From the cell containing the given text, extract its center point as (x, y) coordinate. 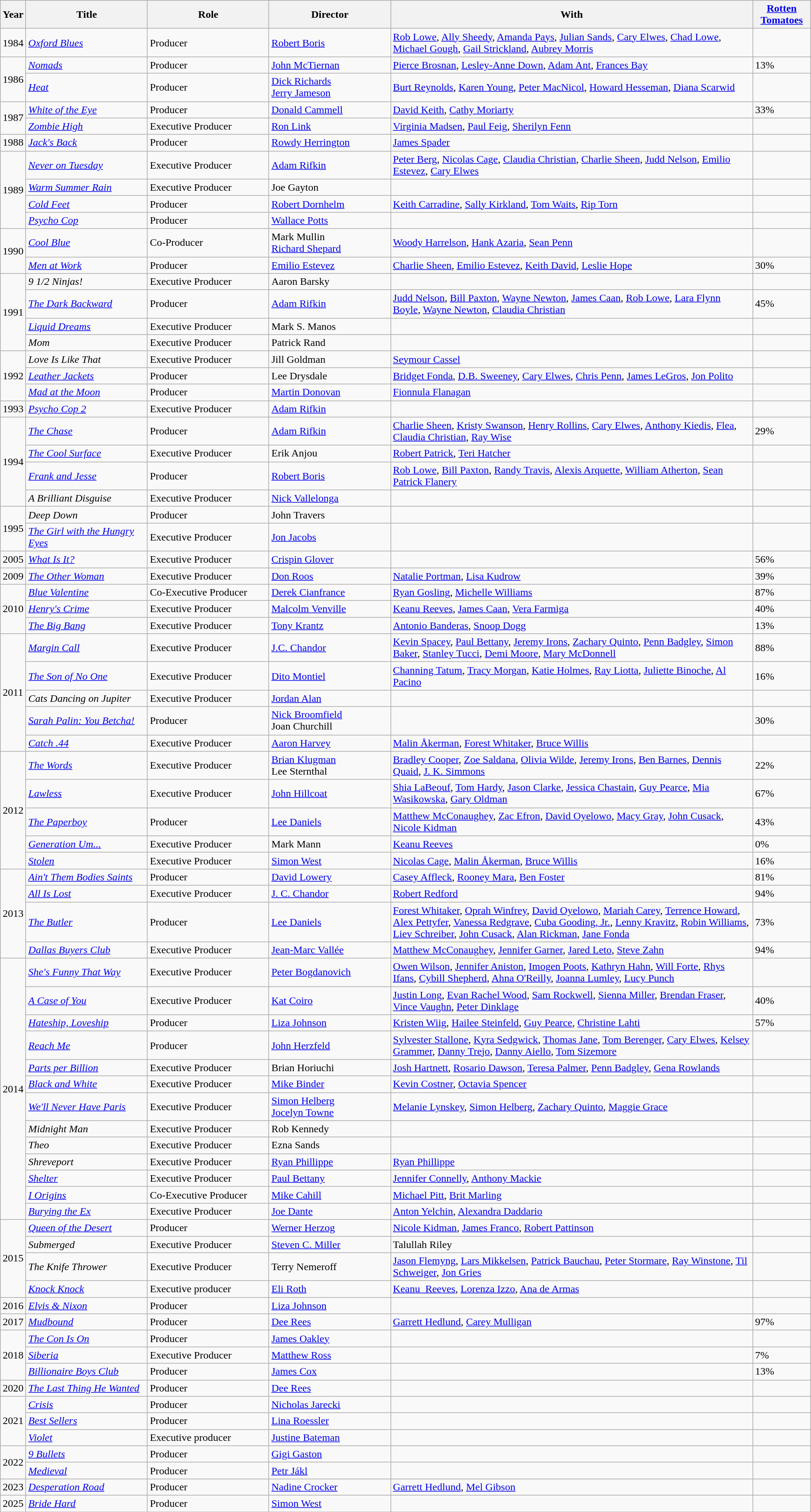
Tony Krantz (330, 626)
The Paperboy (87, 822)
97% (782, 1322)
1995 (13, 529)
39% (782, 576)
Sarah Palin: You Betcha! (87, 720)
Billionaire Boys Club (87, 1372)
Elvis & Nixon (87, 1306)
The Chase (87, 431)
9 1/2 Ninjas! (87, 282)
Kat Coiro (330, 1000)
Midnight Man (87, 1129)
Lee Drysdale (330, 376)
Co-Producer (208, 243)
Desperation Road (87, 1487)
Cats Dancing on Jupiter (87, 698)
Woody Harrelson, Hank Azaria, Sean Penn (572, 243)
Joe Gayton (330, 187)
1984 (13, 42)
Kevin Costner, Octavia Spencer (572, 1084)
Jean-Marc Vallée (330, 950)
The Con Is On (87, 1339)
The Butler (87, 922)
Crisis (87, 1404)
Charlie Sheen, Kristy Swanson, Henry Rollins, Cary Elwes, Anthony Kiedis, Flea, Claudia Christian, Ray Wise (572, 431)
Theo (87, 1145)
Pierce Brosnan, Lesley-Anne Down, Adam Ant, Frances Bay (572, 65)
Stolen (87, 860)
Bridget Fonda, D.B. Sweeney, Cary Elwes, Chris Penn, James LeGros, Jon Polito (572, 376)
Deep Down (87, 515)
Peter Bogdanovich (330, 973)
Rob Lowe, Ally Sheedy, Amanda Pays, Julian Sands, Cary Elwes, Chad Lowe, Michael Gough, Gail Strickland, Aubrey Morris (572, 42)
Aaron Harvey (330, 743)
Nicholas Jarecki (330, 1404)
Nicole Kidman, James Franco, Robert Pattinson (572, 1228)
1987 (13, 118)
Erik Anjou (330, 453)
73% (782, 922)
Emilio Estevez (330, 265)
Jon Jacobs (330, 537)
Keanu Reeves (572, 844)
Donald Cammell (330, 110)
The Cool Surface (87, 453)
Patrick Rand (330, 343)
The Big Bang (87, 626)
1992 (13, 376)
Mike Cahill (330, 1195)
Jill Goldman (330, 359)
Aaron Barsky (330, 282)
Crispin Glover (330, 559)
Charlie Sheen, Emilio Estevez, Keith David, Leslie Hope (572, 265)
Best Sellers (87, 1421)
White of the Eye (87, 110)
Antonio Banderas, Snoop Dogg (572, 626)
2012 (13, 810)
Judd Nelson, Bill Paxton, Wayne Newton, James Caan, Rob Lowe, Lara Flynn Boyle, Wayne Newton, Claudia Christian (572, 304)
Michael Pitt, Brit Marling (572, 1195)
Sylvester Stallone, Kyra Sedgwick, Thomas Jane, Tom Berenger, Cary Elwes, Kelsey Grammer, Danny Trejo, Danny Aiello, Tom Sizemore (572, 1046)
22% (782, 766)
Wallace Potts (330, 220)
Anton Yelchin, Alexandra Daddario (572, 1211)
The Dark Backward (87, 304)
2025 (13, 1503)
Nadine Crocker (330, 1487)
Violet (87, 1437)
The Words (87, 766)
Peter Berg, Nicolas Cage, Claudia Christian, Charlie Sheen, Judd Nelson, Emilio Estevez, Cary Elwes (572, 165)
1991 (13, 312)
Bradley Cooper, Zoe Saldana, Olivia Wilde, Jeremy Irons, Ben Barnes, Dennis Quaid, J. K. Simmons (572, 766)
Casey Affleck, Rooney Mara, Ben Foster (572, 877)
Simon HelbergJocelyn Towne (330, 1106)
Dick RichardsJerry Jameson (330, 88)
Title (87, 15)
Medieval (87, 1470)
Rob Lowe, Bill Paxton, Randy Travis, Alexis Arquette, William Atherton, Sean Patrick Flanery (572, 476)
James Oakley (330, 1339)
Robert Dornhelm (330, 204)
Year (13, 15)
Fionnula Flanagan (572, 392)
Robert Redford (572, 893)
Gigi Gaston (330, 1454)
Psycho Cop (87, 220)
I Origins (87, 1195)
2011 (13, 693)
2018 (13, 1355)
Owen Wilson, Jennifer Aniston, Imogen Poots, Kathryn Hahn, Will Forte, Rhys Ifans, Cybill Shepherd, Ahna O'Reilly, Joanna Lumley, Lucy Punch (572, 973)
Nick Vallelonga (330, 498)
2010 (13, 609)
Mom (87, 343)
Joe Dante (330, 1211)
Brian Horiuchi (330, 1068)
Keanu Reeves, Lorenza Izzo, Ana de Armas (572, 1289)
Werner Herzog (330, 1228)
87% (782, 593)
88% (782, 648)
We'll Never Have Paris (87, 1106)
Jennifer Connelly, Anthony Mackie (572, 1178)
Ryan Gosling, Michelle Williams (572, 593)
Jordan Alan (330, 698)
Mark Mann (330, 844)
57% (782, 1023)
Rob Kennedy (330, 1129)
Nicolas Cage, Malin Åkerman, Bruce Willis (572, 860)
Heat (87, 88)
Keanu Reeves, James Caan, Vera Farmiga (572, 609)
Rowdy Herrington (330, 143)
43% (782, 822)
56% (782, 559)
Jack's Back (87, 143)
Keith Carradine, Sally Kirkland, Tom Waits, Rip Torn (572, 204)
Malcolm Venville (330, 609)
2015 (13, 1258)
1994 (13, 462)
Liquid Dreams (87, 326)
With (572, 15)
2022 (13, 1462)
A Brilliant Disguise (87, 498)
A Case of You (87, 1000)
Margin Call (87, 648)
James Cox (330, 1372)
Generation Um... (87, 844)
David Lowery (330, 877)
Dito Montiel (330, 676)
9 Bullets (87, 1454)
Mad at the Moon (87, 392)
2017 (13, 1322)
Ezna Sands (330, 1145)
The Last Thing He Wanted (87, 1388)
Submerged (87, 1245)
Martin Donovan (330, 392)
2009 (13, 576)
What Is It? (87, 559)
Shia LaBeouf, Tom Hardy, Jason Clarke, Jessica Chastain, Guy Pearce, Mia Wasikowska, Gary Oldman (572, 793)
Lina Roessler (330, 1421)
Steven C. Miller (330, 1245)
Paul Bettany (330, 1178)
Jason Flemyng, Lars Mikkelsen, Patrick Bauchau, Peter Stormare, Ray Winstone, Til Schweiger, Jon Gries (572, 1267)
Zombie High (87, 126)
Josh Hartnett, Rosario Dawson, Teresa Palmer, Penn Badgley, Gena Rowlands (572, 1068)
Love Is Like That (87, 359)
2005 (13, 559)
John McTiernan (330, 65)
Hateship, Loveship (87, 1023)
James Spader (572, 143)
Cool Blue (87, 243)
2023 (13, 1487)
Bride Hard (87, 1503)
Eli Roth (330, 1289)
1988 (13, 143)
Garrett Hedlund, Mel Gibson (572, 1487)
Role (208, 15)
Channing Tatum, Tracy Morgan, Katie Holmes, Ray Liotta, Juliette Binoche, Al Pacino (572, 676)
J.C. Chandor (330, 648)
Terry Nemeroff (330, 1267)
Seymour Cassel (572, 359)
Shreveport (87, 1162)
Henry's Crime (87, 609)
Mark S. Manos (330, 326)
Robert Patrick, Teri Hatcher (572, 453)
Burt Reynolds, Karen Young, Peter MacNicol, Howard Hesseman, Diana Scarwid (572, 88)
Leather Jackets (87, 376)
Melanie Lynskey, Simon Helberg, Zachary Quinto, Maggie Grace (572, 1106)
Nomads (87, 65)
29% (782, 431)
Kristen Wiig, Hailee Steinfeld, Guy Pearce, Christine Lahti (572, 1023)
1990 (13, 251)
2016 (13, 1306)
Director (330, 15)
The Son of No One (87, 676)
Derek Cianfrance (330, 593)
Justine Bateman (330, 1437)
John Hillcoat (330, 793)
2013 (13, 913)
David Keith, Cathy Moriarty (572, 110)
Cold Feet (87, 204)
J. C. Chandor (330, 893)
Nick BroomfieldJoan Churchill (330, 720)
Burying the Ex (87, 1211)
7% (782, 1355)
Justin Long, Evan Rachel Wood, Sam Rockwell, Sienna Miller, Brendan Fraser, Vince Vaughn, Peter Dinklage (572, 1000)
Kevin Spacey, Paul Bettany, Jeremy Irons, Zachary Quinto, Penn Badgley, Simon Baker, Stanley Tucci, Demi Moore, Mary McDonnell (572, 648)
1986 (13, 79)
1989 (13, 190)
Siberia (87, 1355)
Catch .44 (87, 743)
Virginia Madsen, Paul Feig, Sherilyn Fenn (572, 126)
45% (782, 304)
Malin Åkerman, Forest Whitaker, Bruce Willis (572, 743)
Mark MullinRichard Shepard (330, 243)
Warm Summer Rain (87, 187)
Queen of the Desert (87, 1228)
Garrett Hedlund, Carey Mulligan (572, 1322)
All Is Lost (87, 893)
Men at Work (87, 265)
Matthew McConaughey, Zac Efron, David Oyelowo, Macy Gray, John Cusack, Nicole Kidman (572, 822)
Black and White (87, 1084)
Talullah Riley (572, 1245)
Natalie Portman, Lisa Kudrow (572, 576)
Dallas Buyers Club (87, 950)
Ain't Them Bodies Saints (87, 877)
Brian KlugmanLee Sternthal (330, 766)
Parts per Billion (87, 1068)
Blue Valentine (87, 593)
Psycho Cop 2 (87, 409)
67% (782, 793)
81% (782, 877)
She's Funny That Way (87, 973)
Frank and Jesse (87, 476)
Mudbound (87, 1322)
Matthew McConaughey, Jennifer Garner, Jared Leto, Steve Zahn (572, 950)
Shelter (87, 1178)
Petr Jákl (330, 1470)
Lawless (87, 793)
0% (782, 844)
Mike Binder (330, 1084)
Oxford Blues (87, 42)
Don Roos (330, 576)
Knock Knock (87, 1289)
John Herzfeld (330, 1046)
Reach Me (87, 1046)
The Girl with the Hungry Eyes (87, 537)
Never on Tuesday (87, 165)
33% (782, 110)
2014 (13, 1089)
Rotten Tomatoes (782, 15)
1993 (13, 409)
The Knife Thrower (87, 1267)
John Travers (330, 515)
Ron Link (330, 126)
Matthew Ross (330, 1355)
2021 (13, 1421)
2020 (13, 1388)
The Other Woman (87, 576)
